Provide the [X, Y] coordinate of the cell's center where the given text is located.  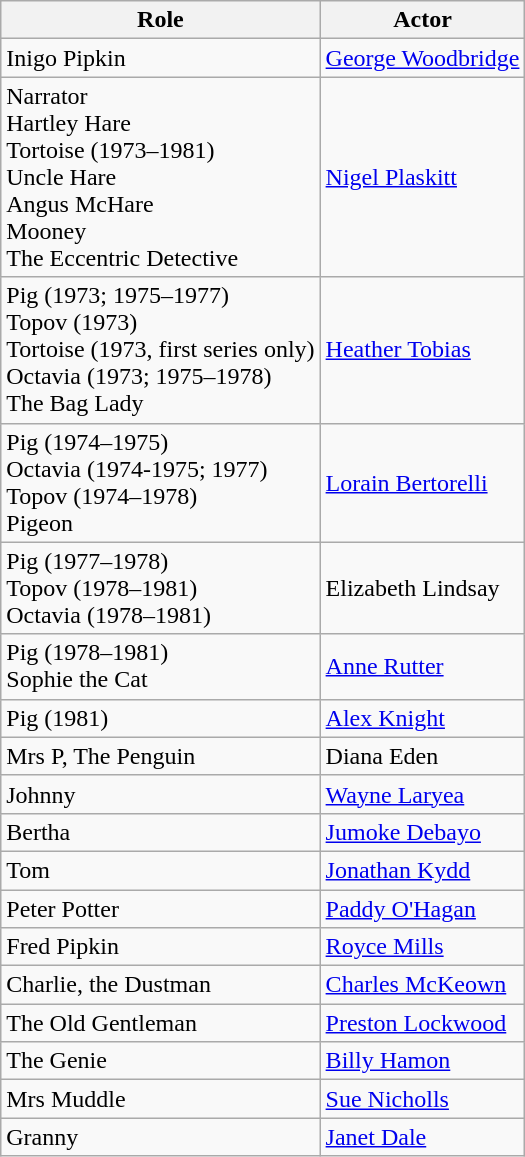
Pig (1977–1978)Topov (1978–1981)Octavia (1978–1981) [160, 588]
George Woodbridge [422, 58]
Preston Lockwood [422, 1023]
Royce Mills [422, 947]
Fred Pipkin [160, 947]
Billy Hamon [422, 1061]
Pig (1974–1975)Octavia (1974-1975; 1977)Topov (1974–1978)Pigeon [160, 482]
Anne Rutter [422, 666]
Nigel Plaskitt [422, 177]
Actor [422, 20]
Heather Tobias [422, 350]
Diana Eden [422, 756]
Lorain Bertorelli [422, 482]
Inigo Pipkin [160, 58]
Granny [160, 1137]
Charlie, the Dustman [160, 985]
The Old Gentleman [160, 1023]
Mrs Muddle [160, 1099]
Wayne Laryea [422, 794]
Bertha [160, 832]
NarratorHartley HareTortoise (1973–1981)Uncle HareAngus McHareMooneyThe Eccentric Detective [160, 177]
Pig (1981) [160, 718]
Pig (1978–1981)Sophie the Cat [160, 666]
Johnny [160, 794]
Sue Nicholls [422, 1099]
Jumoke Debayo [422, 832]
Paddy O'Hagan [422, 909]
Charles McKeown [422, 985]
Role [160, 20]
Alex Knight [422, 718]
Pig (1973; 1975–1977)Topov (1973)Tortoise (1973, first series only)Octavia (1973; 1975–1978)The Bag Lady [160, 350]
Mrs P, The Penguin [160, 756]
Janet Dale [422, 1137]
Peter Potter [160, 909]
The Genie [160, 1061]
Jonathan Kydd [422, 870]
Tom [160, 870]
Elizabeth Lindsay [422, 588]
